Extract the [x, y] coordinate from the center of the cell holding the provided text.  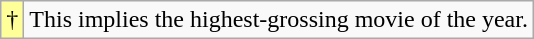
† [12, 20]
This implies the highest-grossing movie of the year. [279, 20]
